Determine the [X, Y] coordinate at the center of the cell enclosing the given text.  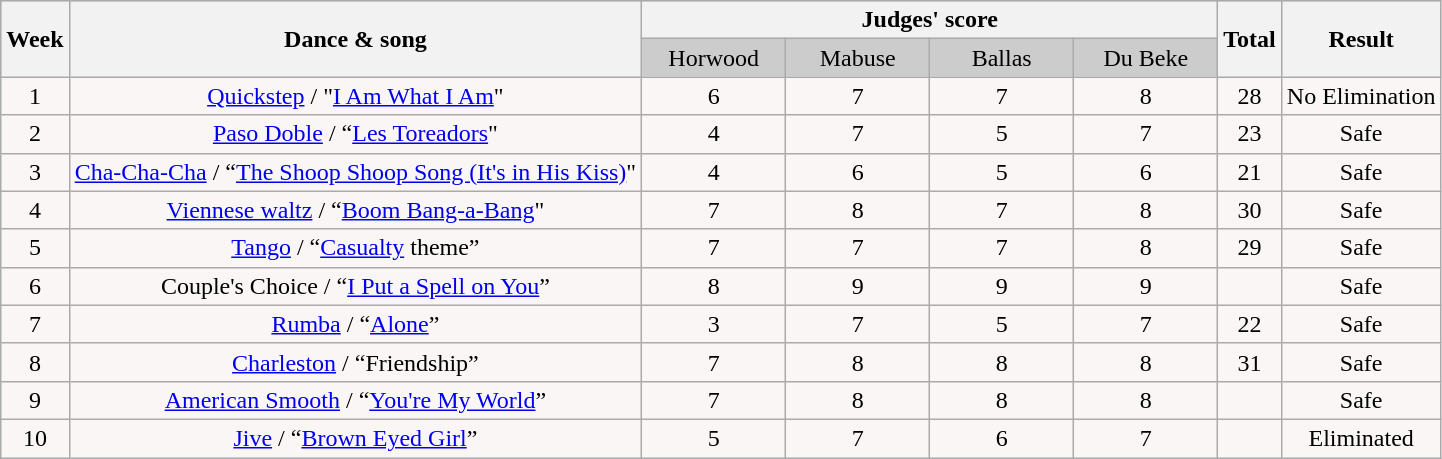
Viennese waltz / “Boom Bang-a-Bang" [356, 210]
Quickstep / "I Am What I Am" [356, 96]
Judges' score [930, 20]
Result [1361, 39]
31 [1250, 362]
Charleston / “Friendship” [356, 362]
Eliminated [1361, 438]
29 [1250, 248]
30 [1250, 210]
Horwood [714, 58]
2 [35, 134]
Mabuse [858, 58]
Jive / “Brown Eyed Girl” [356, 438]
Couple's Choice / “I Put a Spell on You” [356, 286]
Rumba / “Alone” [356, 324]
No Elimination [1361, 96]
Cha-Cha-Cha / “The Shoop Shoop Song (It's in His Kiss)" [356, 172]
Paso Doble / “Les Toreadors" [356, 134]
Dance & song [356, 39]
28 [1250, 96]
American Smooth / “You're My World” [356, 400]
1 [35, 96]
Du Beke [1146, 58]
Total [1250, 39]
Week [35, 39]
10 [35, 438]
22 [1250, 324]
21 [1250, 172]
23 [1250, 134]
Tango / “Casualty theme” [356, 248]
Ballas [1002, 58]
